Return [x, y] of the center of cell containing provided text 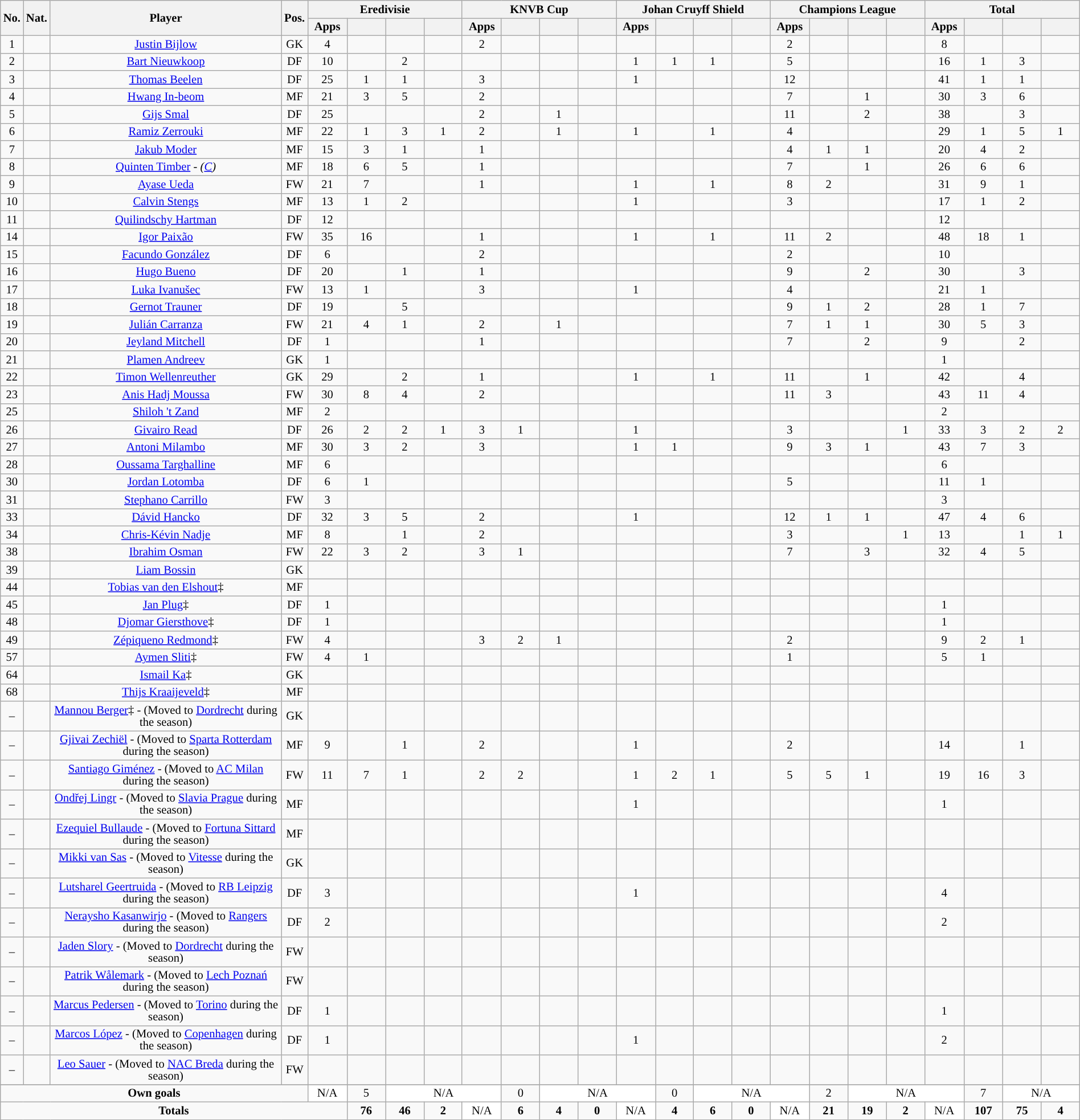
Shiloh 't Zand [166, 412]
Chris-Kévin Nadje [166, 534]
Player [166, 18]
42 [944, 377]
Own goals [154, 1093]
57 [12, 657]
Ondřej Lingr - (Moved to Slavia Prague during the season) [166, 804]
Facundo González [166, 254]
Quinten Timber - (C) [166, 166]
Marcos López - (Moved to Copenhagen during the season) [166, 1040]
Hwang In-beom [166, 97]
Total [1002, 9]
Leo Sauer - (Moved to NAC Breda during the season) [166, 1070]
76 [366, 1111]
Luka Ivanušec [166, 289]
Johan Cruyff Shield [693, 9]
Dávid Hancko [166, 517]
Mannou Berger‡ - (Moved to Dordrecht during the season) [166, 716]
47 [944, 517]
35 [327, 237]
27 [12, 447]
41 [944, 80]
Oussama Targhalline [166, 465]
Bart Nieuwkoop [166, 62]
Calvin Stengs [166, 202]
Djomar Giersthove‡ [166, 622]
Lutsharel Geertruida - (Moved to RB Leipzig during the season) [166, 893]
44 [12, 587]
Antoni Milambo [166, 447]
Neraysho Kasanwirjo - (Moved to Rangers during the season) [166, 922]
Nat. [36, 18]
Tobias van den Elshout‡ [166, 587]
39 [12, 570]
107 [983, 1111]
No. [12, 18]
Champions League [848, 9]
Gjivai Zechiël - (Moved to Sparta Rotterdam during the season) [166, 745]
Justin Bijlow [166, 44]
Aymen Sliti‡ [166, 657]
Quilindschy Hartman [166, 220]
Jakub Moder [166, 149]
Ayase Ueda [166, 185]
64 [12, 675]
Santiago Giménez - (Moved to AC Milan during the season) [166, 775]
Jeyland Mitchell [166, 342]
34 [12, 534]
Jordan Lotomba [166, 482]
Gijs Smal [166, 114]
Thomas Beelen [166, 80]
Pos. [294, 18]
45 [12, 605]
Patrik Wålemark - (Moved to Lech Poznań during the season) [166, 981]
Mikki van Sas - (Moved to Vitesse during the season) [166, 863]
Liam Bossin [166, 570]
Eredivisie [385, 9]
Ramiz Zerrouki [166, 132]
Igor Paixão [166, 237]
Julián Carranza [166, 325]
Zépiqueno Redmond‡ [166, 640]
75 [1022, 1111]
Plamen Andreev [166, 360]
46 [405, 1111]
Stephano Carrillo [166, 500]
Jaden Slory - (Moved to Dordrecht during the season) [166, 951]
KNVB Cup [539, 9]
Timon Wellenreuther [166, 377]
Ismail Ka‡ [166, 675]
Jan Plug‡ [166, 605]
Marcus Pedersen - (Moved to Torino during the season) [166, 1011]
Hugo Bueno [166, 272]
Anis Hadj Moussa [166, 394]
Thijs Kraaijeveld‡ [166, 693]
Givairo Read [166, 430]
49 [12, 640]
Gernot Trauner [166, 306]
Ibrahim Osman [166, 553]
Ezequiel Bullaude - (Moved to Fortuna Sittard during the season) [166, 834]
23 [12, 394]
Totals [174, 1111]
68 [12, 693]
